For the text-containing cell, return its midpoint in (X, Y) coordinate format. 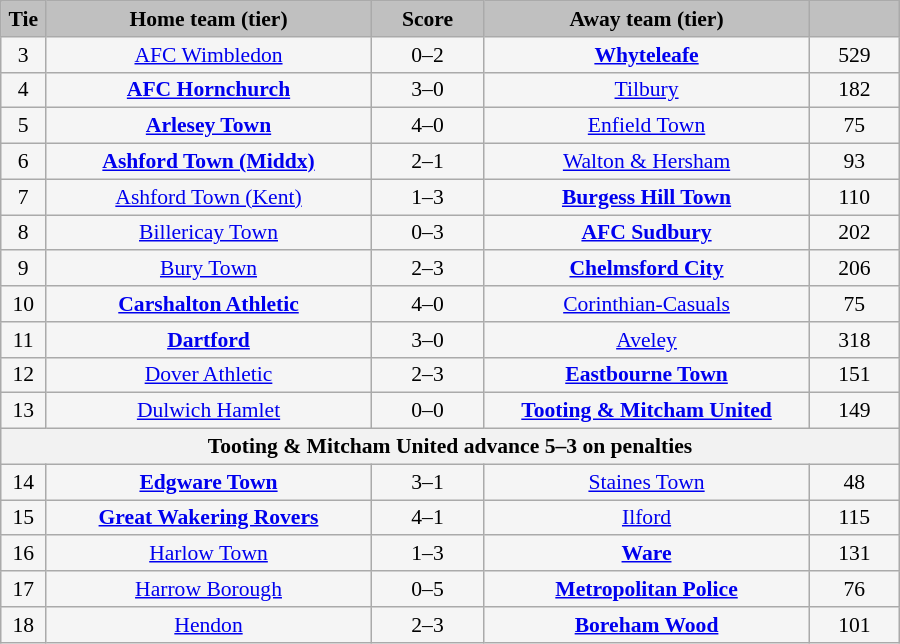
Walton & Hersham (647, 162)
15 (24, 518)
110 (854, 197)
Bury Town (209, 269)
182 (854, 90)
Corinthian-Casuals (647, 304)
16 (24, 554)
Carshalton Athletic (209, 304)
AFC Sudbury (647, 233)
7 (24, 197)
0–5 (427, 589)
Dartford (209, 340)
0–3 (427, 233)
10 (24, 304)
101 (854, 625)
Tooting & Mitcham United (647, 411)
AFC Hornchurch (209, 90)
206 (854, 269)
14 (24, 482)
Tooting & Mitcham United advance 5–3 on penalties (450, 447)
115 (854, 518)
12 (24, 375)
Aveley (647, 340)
Dulwich Hamlet (209, 411)
48 (854, 482)
0–2 (427, 55)
3 (24, 55)
13 (24, 411)
529 (854, 55)
AFC Wimbledon (209, 55)
Score (427, 19)
6 (24, 162)
Tie (24, 19)
151 (854, 375)
131 (854, 554)
0–0 (427, 411)
5 (24, 126)
Tilbury (647, 90)
Boreham Wood (647, 625)
Staines Town (647, 482)
17 (24, 589)
Billericay Town (209, 233)
Away team (tier) (647, 19)
76 (854, 589)
Whyteleafe (647, 55)
Dover Athletic (209, 375)
Great Wakering Rovers (209, 518)
318 (854, 340)
Chelmsford City (647, 269)
8 (24, 233)
2–1 (427, 162)
202 (854, 233)
18 (24, 625)
149 (854, 411)
Arlesey Town (209, 126)
Ware (647, 554)
3–1 (427, 482)
93 (854, 162)
4 (24, 90)
Home team (tier) (209, 19)
11 (24, 340)
Burgess Hill Town (647, 197)
Edgware Town (209, 482)
Metropolitan Police (647, 589)
Ilford (647, 518)
Ashford Town (Middx) (209, 162)
Harlow Town (209, 554)
9 (24, 269)
Ashford Town (Kent) (209, 197)
Hendon (209, 625)
4–1 (427, 518)
Enfield Town (647, 126)
Harrow Borough (209, 589)
Eastbourne Town (647, 375)
